Provide the (X, Y) coordinate of the cell's center where the given text is located.  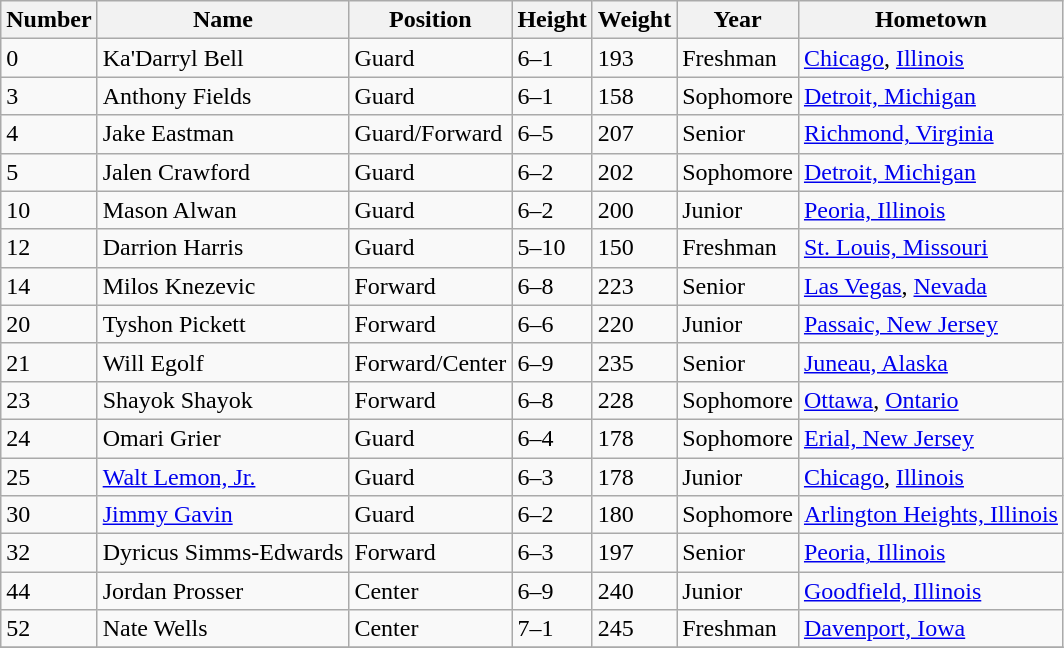
180 (634, 515)
Darrion Harris (223, 248)
20 (49, 324)
Anthony Fields (223, 96)
Walt Lemon, Jr. (223, 477)
0 (49, 58)
Nate Wells (223, 629)
193 (634, 58)
Ottawa, Ontario (930, 400)
6–5 (552, 134)
Jordan Prosser (223, 591)
Shayok Shayok (223, 400)
Arlington Heights, Illinois (930, 515)
12 (49, 248)
52 (49, 629)
197 (634, 553)
240 (634, 591)
Hometown (930, 20)
24 (49, 438)
Goodfield, Illinois (930, 591)
5–10 (552, 248)
7–1 (552, 629)
6–4 (552, 438)
Jimmy Gavin (223, 515)
Number (49, 20)
Jalen Crawford (223, 172)
Erial, New Jersey (930, 438)
Guard/Forward (430, 134)
Forward/Center (430, 362)
223 (634, 286)
158 (634, 96)
200 (634, 210)
Ka'Darryl Bell (223, 58)
Jake Eastman (223, 134)
3 (49, 96)
44 (49, 591)
23 (49, 400)
228 (634, 400)
10 (49, 210)
5 (49, 172)
Omari Grier (223, 438)
Position (430, 20)
Las Vegas, Nevada (930, 286)
Name (223, 20)
21 (49, 362)
207 (634, 134)
6–6 (552, 324)
32 (49, 553)
Juneau, Alaska (930, 362)
220 (634, 324)
Passaic, New Jersey (930, 324)
Tyshon Pickett (223, 324)
202 (634, 172)
Richmond, Virginia (930, 134)
30 (49, 515)
Height (552, 20)
Mason Alwan (223, 210)
Dyricus Simms-Edwards (223, 553)
150 (634, 248)
245 (634, 629)
235 (634, 362)
St. Louis, Missouri (930, 248)
Will Egolf (223, 362)
14 (49, 286)
25 (49, 477)
Milos Knezevic (223, 286)
Weight (634, 20)
Davenport, Iowa (930, 629)
Year (738, 20)
4 (49, 134)
